Determine the (x, y) coordinate at the center of the cell enclosing the given text.  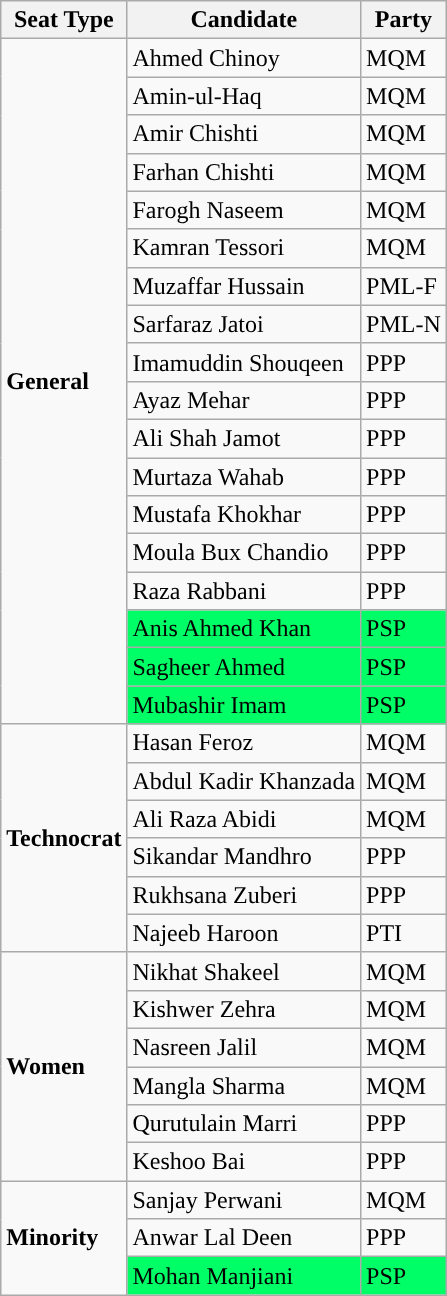
Anis Ahmed Khan (244, 629)
Sikandar Mandhro (244, 857)
Technocrat (64, 838)
Keshoo Bai (244, 1162)
Ali Shah Jamot (244, 438)
Sanjay Perwani (244, 1200)
Ayaz Mehar (244, 400)
PML-N (404, 324)
Raza Rabbani (244, 591)
Kishwer Zehra (244, 1009)
Mohan Manjiani (244, 1276)
Imamuddin Shouqeen (244, 362)
Moula Bux Chandio (244, 553)
Murtaza Wahab (244, 477)
PTI (404, 933)
Minority (64, 1238)
Sagheer Ahmed (244, 667)
General (64, 382)
Mubashir Imam (244, 705)
Muzaffar Hussain (244, 286)
Kamran Tessori (244, 248)
Abdul Kadir Khanzada (244, 781)
Amin-ul-Haq (244, 96)
Anwar Lal Deen (244, 1238)
Ali Raza Abidi (244, 819)
Nikhat Shakeel (244, 971)
Women (64, 1066)
Farhan Chishti (244, 172)
Mustafa Khokhar (244, 515)
Candidate (244, 20)
Seat Type (64, 20)
PML-F (404, 286)
Amir Chishti (244, 134)
Hasan Feroz (244, 743)
Rukhsana Zuberi (244, 895)
Qurutulain Marri (244, 1124)
Ahmed Chinoy (244, 58)
Sarfaraz Jatoi (244, 324)
Party (404, 20)
Farogh Naseem (244, 210)
Najeeb Haroon (244, 933)
Mangla Sharma (244, 1085)
Nasreen Jalil (244, 1047)
